For the text-containing cell, return its midpoint in [X, Y] coordinate format. 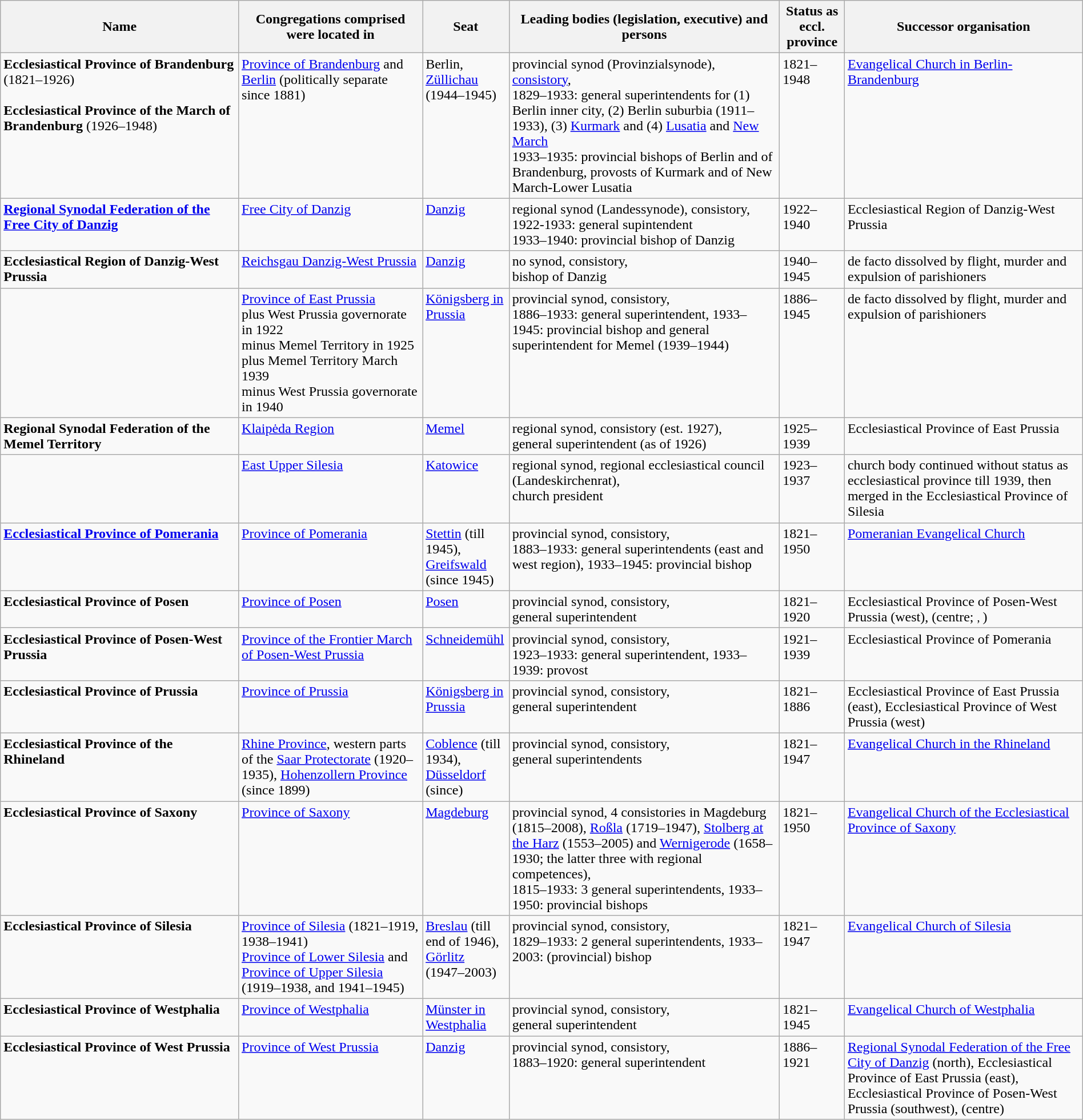
Successor organisation [963, 27]
Province of Brandenburg andBerlin (politically separate since 1881) [331, 126]
Regional Synodal Federation of the Free City of Danzig [120, 224]
Province of Posen [331, 609]
1923–1937 [812, 489]
Ecclesiastical Province of Posen [120, 609]
1922–1940 [812, 224]
Province of Silesia (1821–1919, 1938–1941)Province of Lower Silesia and Province of Upper Silesia (1919–1938, and 1941–1945) [331, 957]
provincial synod, consistory, 1886–1933: general superintendent, 1933–1945: provincial bishop and general superintendent for Memel (1939–1944) [644, 353]
Ecclesiastical Province of West Prussia [120, 1078]
Ecclesiastical Province of Prussia [120, 706]
Ecclesiastical Province of Saxony [120, 858]
Schneidemühl [466, 654]
Province of the Frontier March of Posen-West Prussia [331, 654]
Memel [466, 436]
regional synod (Landessynode), consistory, 1922-1933: general supintendent1933–1940: provincial bishop of Danzig [644, 224]
1940–1945 [812, 270]
provincial synod, consistory, 1883–1920: general superintendent [644, 1078]
Evangelical Church in Berlin-Brandenburg [963, 126]
Ecclesiastical Province of Posen-West Prussia (west), (centre; , ) [963, 609]
1821–1945 [812, 1018]
Münster in Westphalia [466, 1018]
Magdeburg [466, 858]
Name [120, 27]
provincial synod, consistory, general superintendents [644, 766]
1821–1948 [812, 126]
Posen [466, 609]
Regional Synodal Federation of the Memel Territory [120, 436]
Ecclesiastical Province of the Rhineland [120, 766]
Evangelical Church in the Rhineland [963, 766]
regional synod, consistory (est. 1927), general superintendent (as of 1926) [644, 436]
Congregations comprised were located in [331, 27]
Stettin (till 1945), Greifswald (since 1945) [466, 556]
Berlin, Züllichau (1944–1945) [466, 126]
Coblence (till 1934), Düsseldorf (since) [466, 766]
Free City of Danzig [331, 224]
Katowice [466, 489]
Ecclesiastical Province of Brandenburg (1821–1926)Ecclesiastical Province of the March of Brandenburg (1926–1948) [120, 126]
provincial synod, consistory, 1883–1933: general superintendents (east and west region), 1933–1945: provincial bishop [644, 556]
East Upper Silesia [331, 489]
Reichsgau Danzig-West Prussia [331, 270]
Status as eccl. province [812, 27]
Ecclesiastical Province of Posen-West Prussia [120, 654]
Breslau (till end of 1946), Görlitz (1947–2003) [466, 957]
no synod, consistory, bishop of Danzig [644, 270]
church body continued without status as ecclesiastical province till 1939, then merged in the Ecclesiastical Province of Silesia [963, 489]
Ecclesiastical Province of East Prussia (east), Ecclesiastical Province of West Prussia (west) [963, 706]
Seat [466, 27]
1821–1920 [812, 609]
Ecclesiastical Province of Silesia [120, 957]
Evangelical Church of Silesia [963, 957]
Province of Prussia [331, 706]
provincial synod, consistory, 1923–1933: general superintendent, 1933–1939: provost [644, 654]
Klaipėda Region [331, 436]
provincial synod, consistory, 1829–1933: 2 general superintendents, 1933–2003: (provincial) bishop [644, 957]
Province of Westphalia [331, 1018]
1886–1921 [812, 1078]
Pomeranian Evangelical Church [963, 556]
Province of Pomerania [331, 556]
Province of West Prussia [331, 1078]
1925–1939 [812, 436]
Ecclesiastical Province of East Prussia [963, 436]
1921–1939 [812, 654]
Leading bodies (legislation, executive) and persons [644, 27]
1886–1945 [812, 353]
Evangelical Church of the Ecclesiastical Province of Saxony [963, 858]
1821–1886 [812, 706]
Evangelical Church of Westphalia [963, 1018]
Rhine Province, western parts of the Saar Protectorate (1920–1935), Hohenzollern Province (since 1899) [331, 766]
Province of Saxony [331, 858]
regional synod, regional ecclesiastical council (Landeskirchenrat), church president [644, 489]
Ecclesiastical Province of Westphalia [120, 1018]
